Return the [X, Y] coordinate for the center point of the cell that contains the specified text.  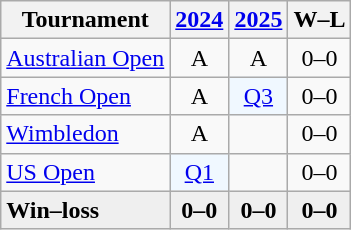
Wimbledon [86, 134]
2024 [200, 20]
W–L [320, 20]
Q3 [258, 96]
French Open [86, 96]
US Open [86, 172]
Australian Open [86, 58]
Tournament [86, 20]
Win–loss [86, 210]
Q1 [200, 172]
2025 [258, 20]
